Provide the (x, y) coordinate of the cell's center where the given text is located.  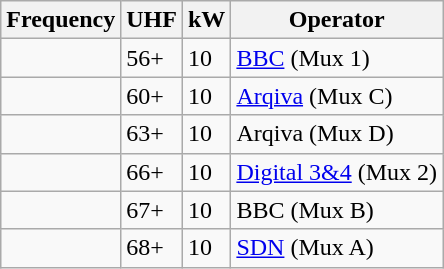
Frequency (61, 20)
63+ (152, 134)
67+ (152, 210)
68+ (152, 248)
kW (206, 20)
BBC (Mux 1) (337, 58)
BBC (Mux B) (337, 210)
60+ (152, 96)
Operator (337, 20)
Arqiva (Mux D) (337, 134)
UHF (152, 20)
66+ (152, 172)
56+ (152, 58)
Digital 3&4 (Mux 2) (337, 172)
SDN (Mux A) (337, 248)
Arqiva (Mux C) (337, 96)
